Return [x, y] of the center of cell containing provided text 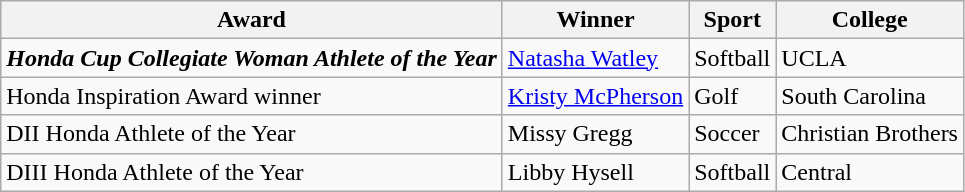
Soccer [732, 134]
DII Honda Athlete of the Year [252, 134]
Golf [732, 96]
Sport [732, 20]
Award [252, 20]
Honda Inspiration Award winner [252, 96]
South Carolina [870, 96]
Honda Cup Collegiate Woman Athlete of the Year [252, 58]
Kristy McPherson [595, 96]
Christian Brothers [870, 134]
College [870, 20]
DIII Honda Athlete of the Year [252, 172]
Winner [595, 20]
Central [870, 172]
Natasha Watley [595, 58]
UCLA [870, 58]
Libby Hysell [595, 172]
Missy Gregg [595, 134]
